Identify which cell holds the provided text, then report its [X, Y] central coordinate. 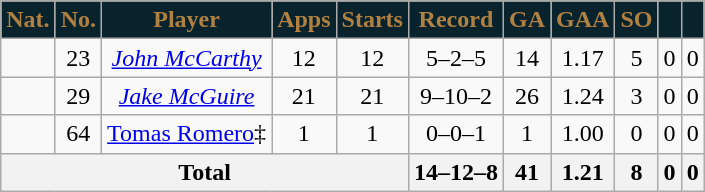
Player [187, 20]
Starts [372, 20]
64 [78, 134]
41 [526, 172]
1.24 [583, 96]
5 [636, 58]
23 [78, 58]
SO [636, 20]
14 [526, 58]
3 [636, 96]
Apps [304, 20]
1.00 [583, 134]
GAA [583, 20]
8 [636, 172]
1.21 [583, 172]
9–10–2 [456, 96]
29 [78, 96]
Total [205, 172]
Record [456, 20]
John McCarthy [187, 58]
5–2–5 [456, 58]
Tomas Romero‡ [187, 134]
0–0–1 [456, 134]
Jake McGuire [187, 96]
1.17 [583, 58]
14–12–8 [456, 172]
GA [526, 20]
No. [78, 20]
26 [526, 96]
Nat. [28, 20]
